Identify which cell holds the provided text, then report its (X, Y) central coordinate. 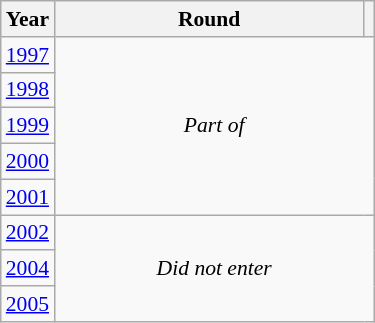
1998 (28, 90)
2002 (28, 233)
1999 (28, 126)
2005 (28, 304)
Did not enter (214, 268)
2001 (28, 197)
Round (209, 19)
2000 (28, 162)
1997 (28, 55)
2004 (28, 269)
Year (28, 19)
Part of (214, 126)
